Pinpoint the cell where the given text exists, returning its [X, Y] midpoint coordinate. 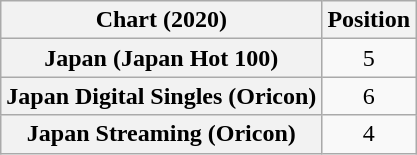
5 [369, 58]
Position [369, 20]
Japan Streaming (Oricon) [162, 134]
Chart (2020) [162, 20]
Japan Digital Singles (Oricon) [162, 96]
Japan (Japan Hot 100) [162, 58]
6 [369, 96]
4 [369, 134]
